Pinpoint the cell where the given text exists, returning its [x, y] midpoint coordinate. 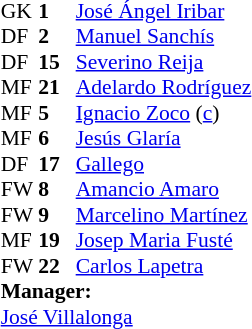
19 [57, 241]
Jesús Glaría [164, 139]
Josep Maria Fusté [164, 241]
17 [57, 164]
Adelardo Rodríguez [164, 87]
9 [57, 215]
2 [57, 37]
21 [57, 87]
8 [57, 189]
5 [57, 113]
Manuel Sanchís [164, 37]
Ignacio Zoco (c) [164, 113]
Amancio Amaro [164, 189]
Marcelino Martínez [164, 215]
Severino Reija [164, 62]
Carlos Lapetra [164, 266]
6 [57, 139]
22 [57, 266]
Manager: [126, 291]
Gallego [164, 164]
15 [57, 62]
